Extract the (X, Y) coordinate from the center of the cell holding the provided text.  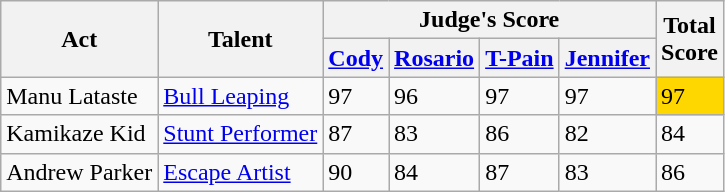
Cody (356, 58)
Act (80, 39)
Rosario (434, 58)
TotalScore (690, 39)
Judge's Score (490, 20)
96 (434, 96)
Escape Artist (240, 172)
Andrew Parker (80, 172)
Stunt Performer (240, 134)
Jennifer (607, 58)
90 (356, 172)
Talent (240, 39)
Bull Leaping (240, 96)
T-Pain (520, 58)
Kamikaze Kid (80, 134)
Manu Lataste (80, 96)
82 (607, 134)
